Determine the [X, Y] coordinate at the center of the cell enclosing the given text.  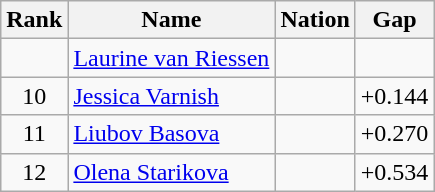
Rank [34, 20]
+0.270 [394, 134]
Olena Starikova [172, 172]
Nation [315, 20]
Liubov Basova [172, 134]
Laurine van Riessen [172, 58]
+0.534 [394, 172]
10 [34, 96]
Name [172, 20]
12 [34, 172]
+0.144 [394, 96]
Jessica Varnish [172, 96]
Gap [394, 20]
11 [34, 134]
